Determine the (x, y) coordinate at the center of the cell enclosing the given text.  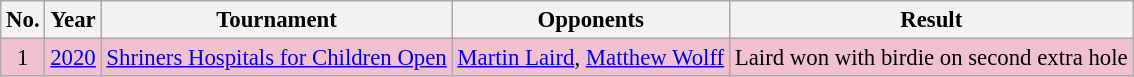
1 (23, 58)
Martin Laird, Matthew Wolff (590, 58)
Result (930, 20)
Shriners Hospitals for Children Open (276, 58)
Laird won with birdie on second extra hole (930, 58)
Tournament (276, 20)
Opponents (590, 20)
2020 (73, 58)
No. (23, 20)
Year (73, 20)
